Capture the cell that displays the provided text and extract its [X, Y] central coordinate. 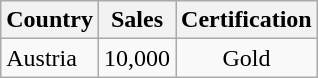
Gold [247, 58]
Sales [136, 20]
Certification [247, 20]
10,000 [136, 58]
Austria [50, 58]
Country [50, 20]
